Output the (X, Y) coordinate of the center of the cell containing the given text.  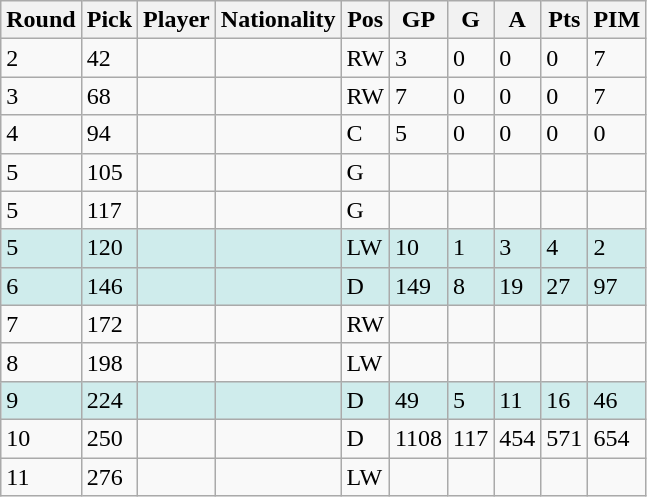
250 (109, 438)
16 (564, 400)
19 (518, 286)
454 (518, 438)
68 (109, 96)
149 (418, 286)
198 (109, 362)
C (365, 134)
9 (41, 400)
97 (617, 286)
571 (564, 438)
1 (471, 248)
146 (109, 286)
654 (617, 438)
120 (109, 248)
Round (41, 20)
Pos (365, 20)
Player (177, 20)
276 (109, 477)
105 (109, 172)
1108 (418, 438)
94 (109, 134)
172 (109, 324)
224 (109, 400)
Nationality (278, 20)
Pick (109, 20)
49 (418, 400)
GP (418, 20)
A (518, 20)
46 (617, 400)
PIM (617, 20)
6 (41, 286)
Pts (564, 20)
27 (564, 286)
42 (109, 58)
